Extract the (x, y) coordinate from the center of the cell holding the provided text.  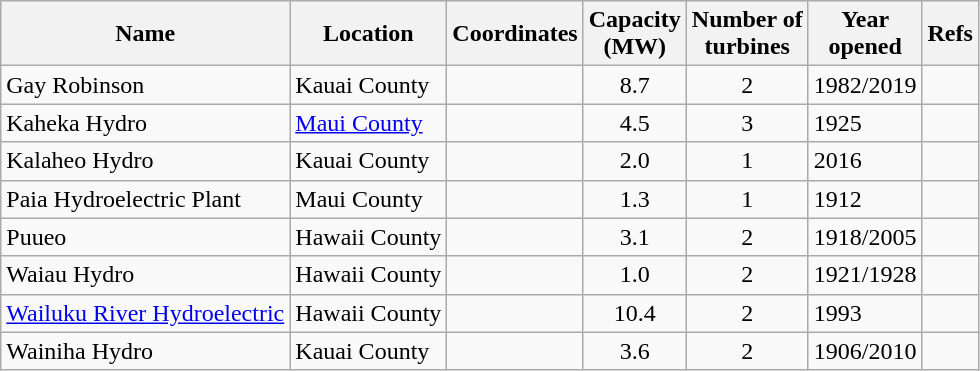
Wailuku River Hydroelectric (146, 313)
1912 (865, 199)
10.4 (634, 313)
1921/1928 (865, 275)
3 (747, 123)
1906/2010 (865, 351)
Paia Hydroelectric Plant (146, 199)
1.0 (634, 275)
Kalaheo Hydro (146, 161)
1993 (865, 313)
1918/2005 (865, 237)
1925 (865, 123)
2016 (865, 161)
Refs (950, 34)
8.7 (634, 85)
Coordinates (515, 34)
Yearopened (865, 34)
Kaheka Hydro (146, 123)
2.0 (634, 161)
Puueo (146, 237)
Waiau Hydro (146, 275)
3.6 (634, 351)
3.1 (634, 237)
Location (368, 34)
Wainiha Hydro (146, 351)
Gay Robinson (146, 85)
1.3 (634, 199)
4.5 (634, 123)
Capacity(MW) (634, 34)
1982/2019 (865, 85)
Name (146, 34)
Number ofturbines (747, 34)
